Extract the (X, Y) coordinate from the center of the cell holding the provided text.  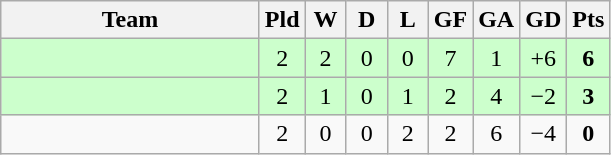
4 (496, 96)
Pld (282, 20)
GF (450, 20)
+6 (544, 58)
3 (588, 96)
−2 (544, 96)
Pts (588, 20)
GA (496, 20)
D (366, 20)
W (326, 20)
GD (544, 20)
7 (450, 58)
L (408, 20)
Team (130, 20)
−4 (544, 134)
